Provide the [x, y] coordinate of the cell's center where the given text is located.  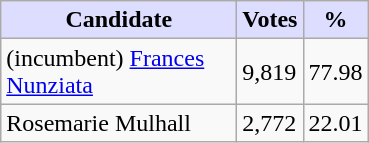
(incumbent) Frances Nunziata [119, 72]
2,772 [270, 123]
22.01 [336, 123]
9,819 [270, 72]
Candidate [119, 20]
77.98 [336, 72]
Votes [270, 20]
Rosemarie Mulhall [119, 123]
% [336, 20]
